Scan for the cell matching the given text and deliver its [X, Y] coordinate at center. 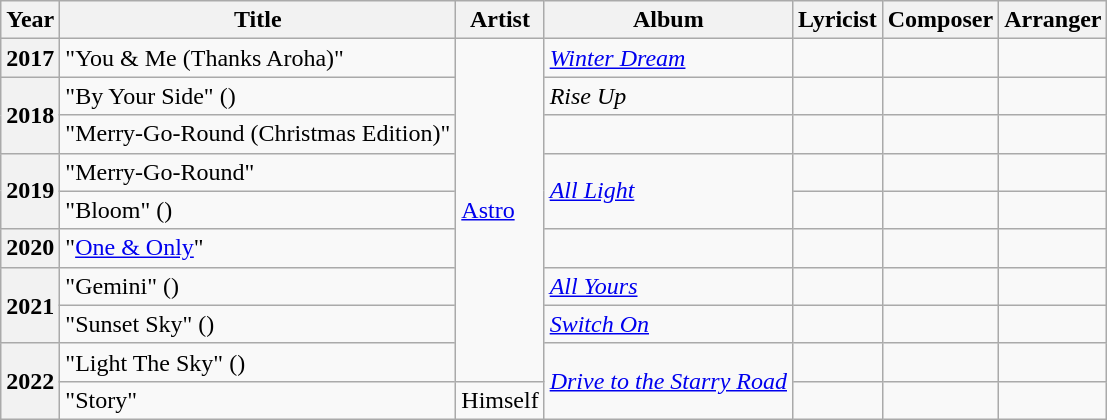
Switch On [668, 324]
Album [668, 20]
2020 [30, 248]
Astro [500, 210]
2019 [30, 191]
Composer [940, 20]
"Story" [258, 400]
"One & Only" [258, 248]
Arranger [1053, 20]
2017 [30, 58]
All Yours [668, 286]
"Light The Sky" () [258, 362]
"Bloom" () [258, 210]
Year [30, 20]
"Gemini" () [258, 286]
Winter Dream [668, 58]
Rise Up [668, 96]
2021 [30, 305]
Artist [500, 20]
"Sunset Sky" () [258, 324]
2022 [30, 381]
Himself [500, 400]
"By Your Side" () [258, 96]
All Light [668, 191]
"Merry-Go-Round (Christmas Edition)" [258, 134]
"Merry-Go-Round" [258, 172]
Drive to the Starry Road [668, 381]
Title [258, 20]
2018 [30, 115]
"You & Me (Thanks Aroha)" [258, 58]
Lyricist [838, 20]
